From the cell containing the given text, extract its center point as (X, Y) coordinate. 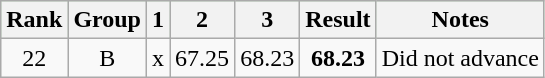
1 (158, 20)
Group (108, 20)
B (108, 58)
Result (338, 20)
2 (202, 20)
Rank (34, 20)
x (158, 58)
Did not advance (460, 58)
22 (34, 58)
3 (268, 20)
67.25 (202, 58)
Notes (460, 20)
